Pinpoint the cell where the given text exists, returning its [x, y] midpoint coordinate. 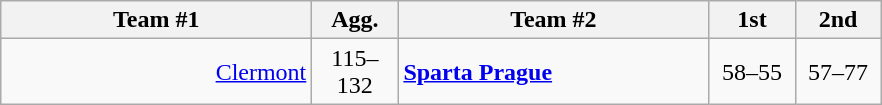
2nd [838, 20]
Agg. [355, 20]
58–55 [752, 72]
Team #2 [554, 20]
Clermont [156, 72]
Sparta Prague [554, 72]
1st [752, 20]
115–132 [355, 72]
Team #1 [156, 20]
57–77 [838, 72]
